Scan for the cell matching the given text and deliver its (x, y) coordinate at center. 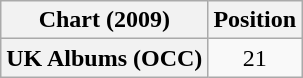
UK Albums (OCC) (104, 58)
Chart (2009) (104, 20)
Position (255, 20)
21 (255, 58)
